Provide the (x, y) coordinate of the cell's center where the given text is located.  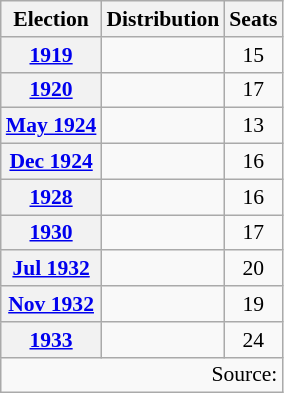
1919 (52, 55)
24 (253, 340)
19 (253, 304)
1920 (52, 90)
Source: (142, 375)
Jul 1932 (52, 269)
1933 (52, 340)
May 1924 (52, 126)
15 (253, 55)
1928 (52, 197)
Seats (253, 19)
Nov 1932 (52, 304)
13 (253, 126)
Distribution (162, 19)
20 (253, 269)
1930 (52, 233)
Election (52, 19)
Dec 1924 (52, 162)
